Determine the (X, Y) coordinate at the center of the cell enclosing the given text.  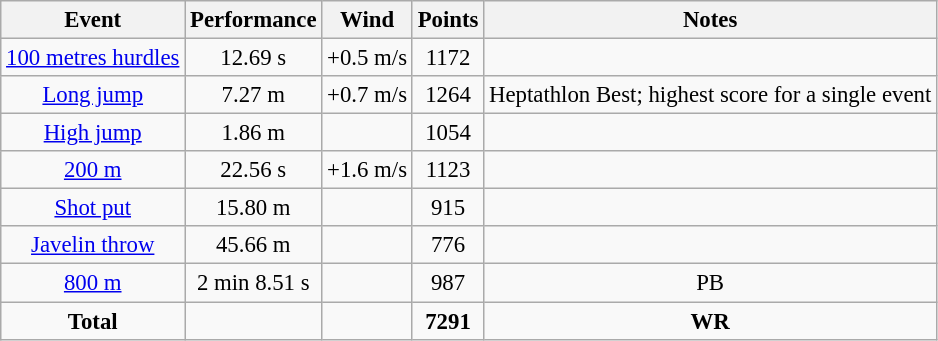
45.66 m (254, 245)
+0.5 m/s (368, 58)
987 (448, 283)
22.56 s (254, 170)
WR (710, 321)
200 m (93, 170)
15.80 m (254, 208)
Event (93, 20)
+0.7 m/s (368, 95)
Shot put (93, 208)
1054 (448, 133)
Wind (368, 20)
100 metres hurdles (93, 58)
Javelin throw (93, 245)
12.69 s (254, 58)
PB (710, 283)
7.27 m (254, 95)
1.86 m (254, 133)
Performance (254, 20)
Total (93, 321)
1123 (448, 170)
1172 (448, 58)
800 m (93, 283)
2 min 8.51 s (254, 283)
Long jump (93, 95)
Notes (710, 20)
1264 (448, 95)
915 (448, 208)
7291 (448, 321)
High jump (93, 133)
+1.6 m/s (368, 170)
776 (448, 245)
Heptathlon Best; highest score for a single event (710, 95)
Points (448, 20)
